Detect which cell encompasses the target text, then output its (X, Y) center coordinate. 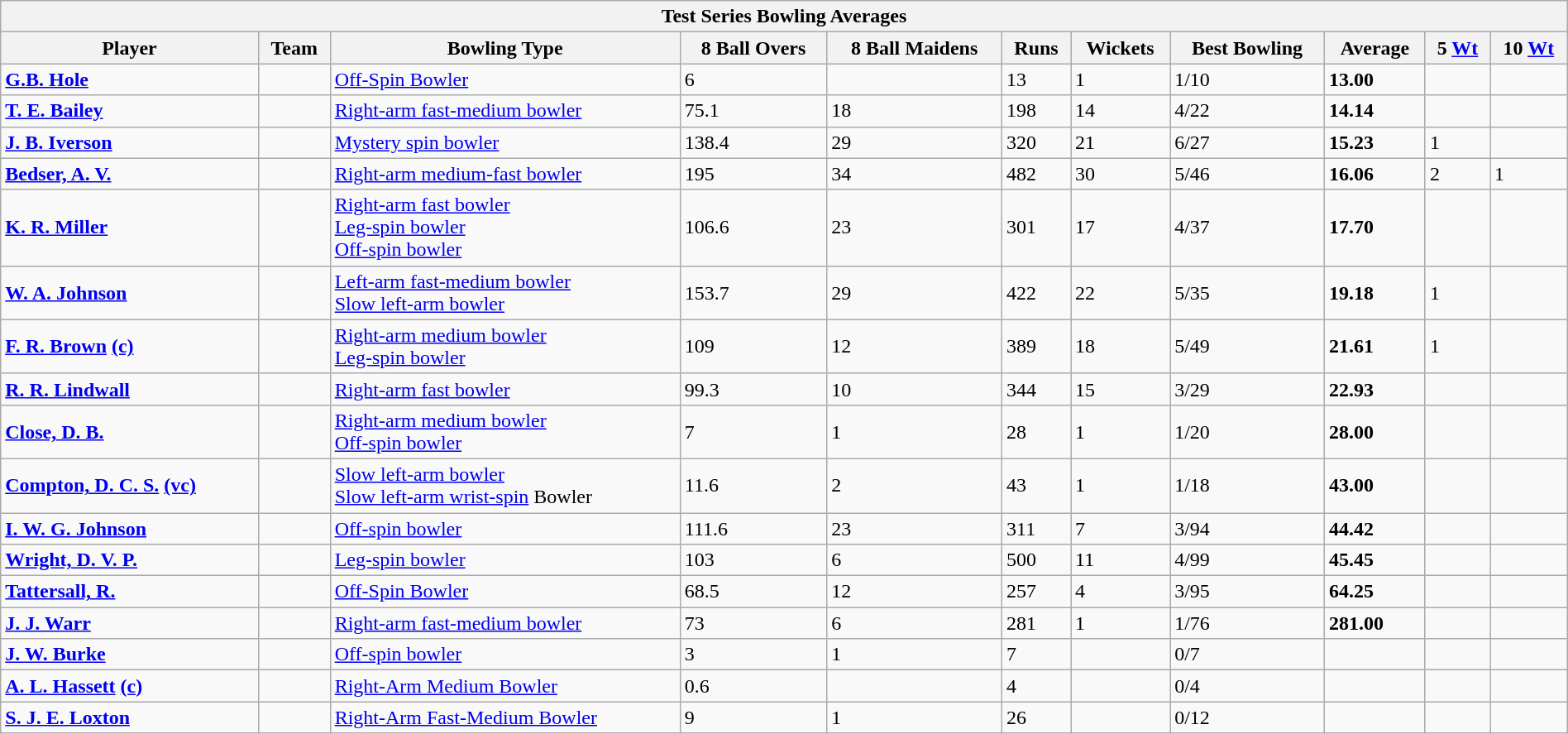
21 (1120, 142)
19.18 (1375, 293)
22.93 (1375, 389)
Compton, D. C. S. (vc) (129, 485)
311 (1037, 529)
0/12 (1247, 717)
Right-Arm Fast-Medium Bowler (504, 717)
13 (1037, 79)
T. E. Bailey (129, 111)
J. W. Burke (129, 655)
J. J. Warr (129, 623)
Right-arm fast bowlerLeg-spin bowlerOff-spin bowler (504, 228)
Slow left-arm bowlerSlow left-arm wrist-spin Bowler (504, 485)
26 (1037, 717)
Team (294, 48)
73 (753, 623)
21.61 (1375, 346)
Average (1375, 48)
Runs (1037, 48)
10 Wt (1529, 48)
6/27 (1247, 142)
1/76 (1247, 623)
14.14 (1375, 111)
11 (1120, 560)
Tattersall, R. (129, 592)
9 (753, 717)
S. J. E. Loxton (129, 717)
W. A. Johnson (129, 293)
0/4 (1247, 686)
Right-arm medium bowlerLeg-spin bowler (504, 346)
14 (1120, 111)
30 (1120, 174)
301 (1037, 228)
3 (753, 655)
68.5 (753, 592)
Right-arm medium-fast bowler (504, 174)
389 (1037, 346)
10 (915, 389)
R. R. Lindwall (129, 389)
34 (915, 174)
8 Ball Overs (753, 48)
3/29 (1247, 389)
Right-Arm Medium Bowler (504, 686)
64.25 (1375, 592)
44.42 (1375, 529)
Test Series Bowling Averages (784, 17)
257 (1037, 592)
99.3 (753, 389)
16.06 (1375, 174)
500 (1037, 560)
A. L. Hassett (c) (129, 686)
0/7 (1247, 655)
J. B. Iverson (129, 142)
111.6 (753, 529)
Right-arm fast bowler (504, 389)
320 (1037, 142)
28.00 (1375, 432)
1/10 (1247, 79)
43.00 (1375, 485)
Mystery spin bowler (504, 142)
4/22 (1247, 111)
138.4 (753, 142)
17 (1120, 228)
1/20 (1247, 432)
8 Ball Maidens (915, 48)
Right-arm medium bowlerOff-spin bowler (504, 432)
F. R. Brown (c) (129, 346)
15.23 (1375, 142)
482 (1037, 174)
4/37 (1247, 228)
153.7 (753, 293)
106.6 (753, 228)
Close, D. B. (129, 432)
G.B. Hole (129, 79)
Bedser, A. V. (129, 174)
Bowling Type (504, 48)
109 (753, 346)
0.6 (753, 686)
Leg-spin bowler (504, 560)
Player (129, 48)
Wright, D. V. P. (129, 560)
43 (1037, 485)
5 Wt (1457, 48)
3/94 (1247, 529)
1/18 (1247, 485)
344 (1037, 389)
Best Bowling (1247, 48)
103 (753, 560)
28 (1037, 432)
422 (1037, 293)
I. W. G. Johnson (129, 529)
22 (1120, 293)
5/49 (1247, 346)
5/46 (1247, 174)
5/35 (1247, 293)
281.00 (1375, 623)
198 (1037, 111)
4/99 (1247, 560)
3/95 (1247, 592)
195 (753, 174)
11.6 (753, 485)
17.70 (1375, 228)
45.45 (1375, 560)
K. R. Miller (129, 228)
15 (1120, 389)
Wickets (1120, 48)
281 (1037, 623)
Left-arm fast-medium bowlerSlow left-arm bowler (504, 293)
13.00 (1375, 79)
75.1 (753, 111)
